Extract the (X, Y) coordinate from the center of the cell holding the provided text.  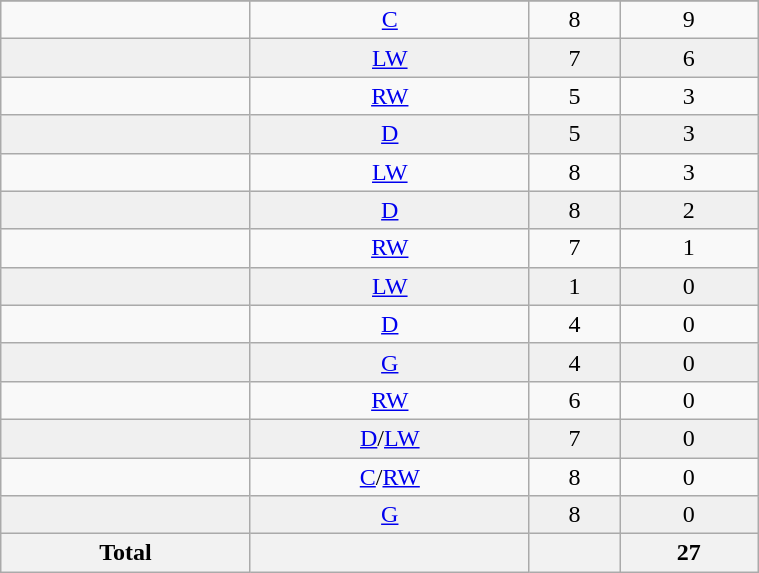
9 (689, 20)
C/RW (390, 477)
C (390, 20)
Total (126, 553)
2 (689, 210)
27 (689, 553)
D/LW (390, 438)
